Scan for the cell matching the given text and deliver its [x, y] coordinate at center. 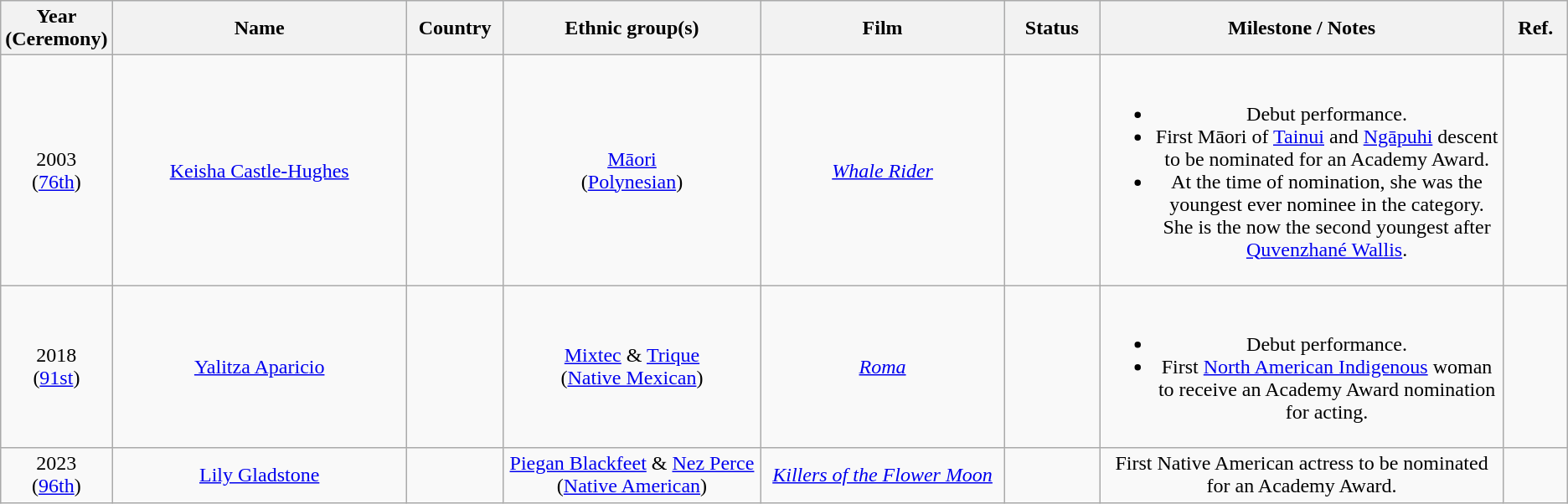
Lily Gladstone [260, 476]
Piegan Blackfeet & Nez Perce(Native American) [632, 476]
Killers of the Flower Moon [883, 476]
Country [455, 28]
2003(76th) [57, 171]
Yalitza Aparicio [260, 367]
Whale Rider [883, 171]
Roma [883, 367]
Mixtec & Trique(Native Mexican) [632, 367]
Ref. [1535, 28]
2018(91st) [57, 367]
Keisha Castle-Hughes [260, 171]
Māori(Polynesian) [632, 171]
Debut performance.First North American Indigenous woman to receive an Academy Award nomination for acting. [1302, 367]
Film [883, 28]
2023(96th) [57, 476]
Name [260, 28]
Milestone / Notes [1302, 28]
First Native American actress to be nominated for an Academy Award. [1302, 476]
Year(Ceremony) [57, 28]
Status [1052, 28]
Ethnic group(s) [632, 28]
